Capture the cell that displays the provided text and extract its (x, y) central coordinate. 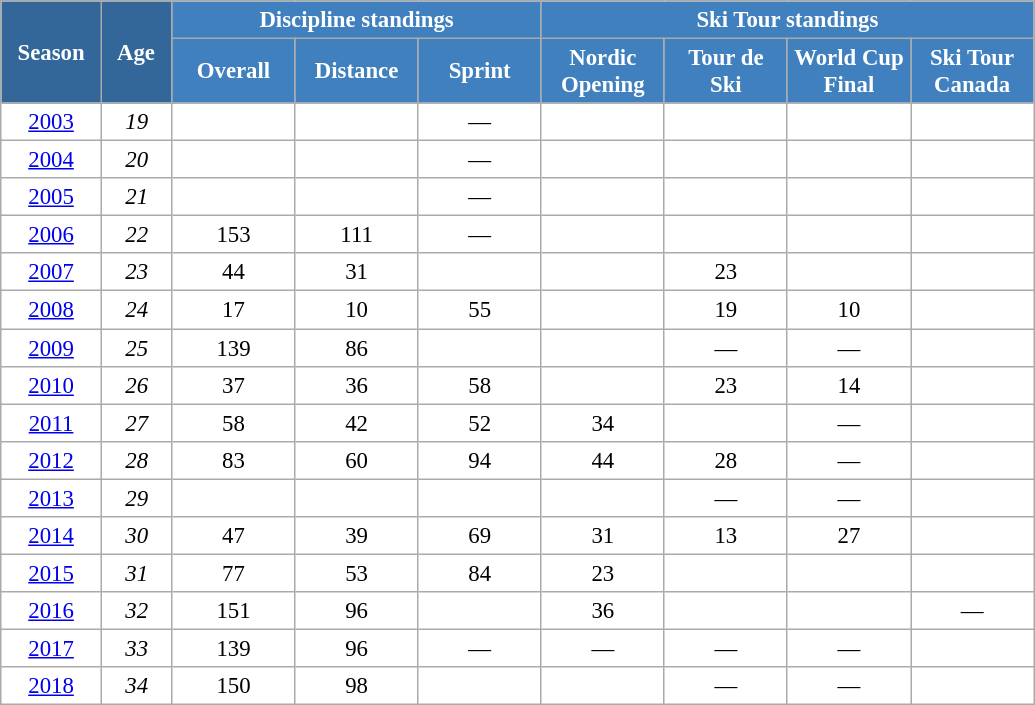
Discipline standings (356, 20)
2007 (52, 273)
World CupFinal (848, 72)
25 (136, 348)
53 (356, 573)
2005 (52, 197)
2010 (52, 385)
2006 (52, 235)
17 (234, 310)
55 (480, 310)
26 (136, 385)
150 (234, 686)
21 (136, 197)
2018 (52, 686)
153 (234, 235)
94 (480, 460)
33 (136, 648)
Tour deSki (726, 72)
22 (136, 235)
151 (234, 611)
Sprint (480, 72)
52 (480, 423)
111 (356, 235)
32 (136, 611)
29 (136, 498)
37 (234, 385)
39 (356, 536)
2013 (52, 498)
24 (136, 310)
30 (136, 536)
2015 (52, 573)
Overall (234, 72)
83 (234, 460)
98 (356, 686)
14 (848, 385)
84 (480, 573)
Ski Tour standings (787, 20)
2017 (52, 648)
13 (726, 536)
77 (234, 573)
2014 (52, 536)
2004 (52, 160)
2016 (52, 611)
47 (234, 536)
20 (136, 160)
Distance (356, 72)
NordicOpening (602, 72)
Age (136, 52)
Season (52, 52)
2009 (52, 348)
42 (356, 423)
2003 (52, 122)
2012 (52, 460)
60 (356, 460)
86 (356, 348)
69 (480, 536)
2011 (52, 423)
2008 (52, 310)
Ski TourCanada (972, 72)
